Capture the cell that displays the provided text and extract its [x, y] central coordinate. 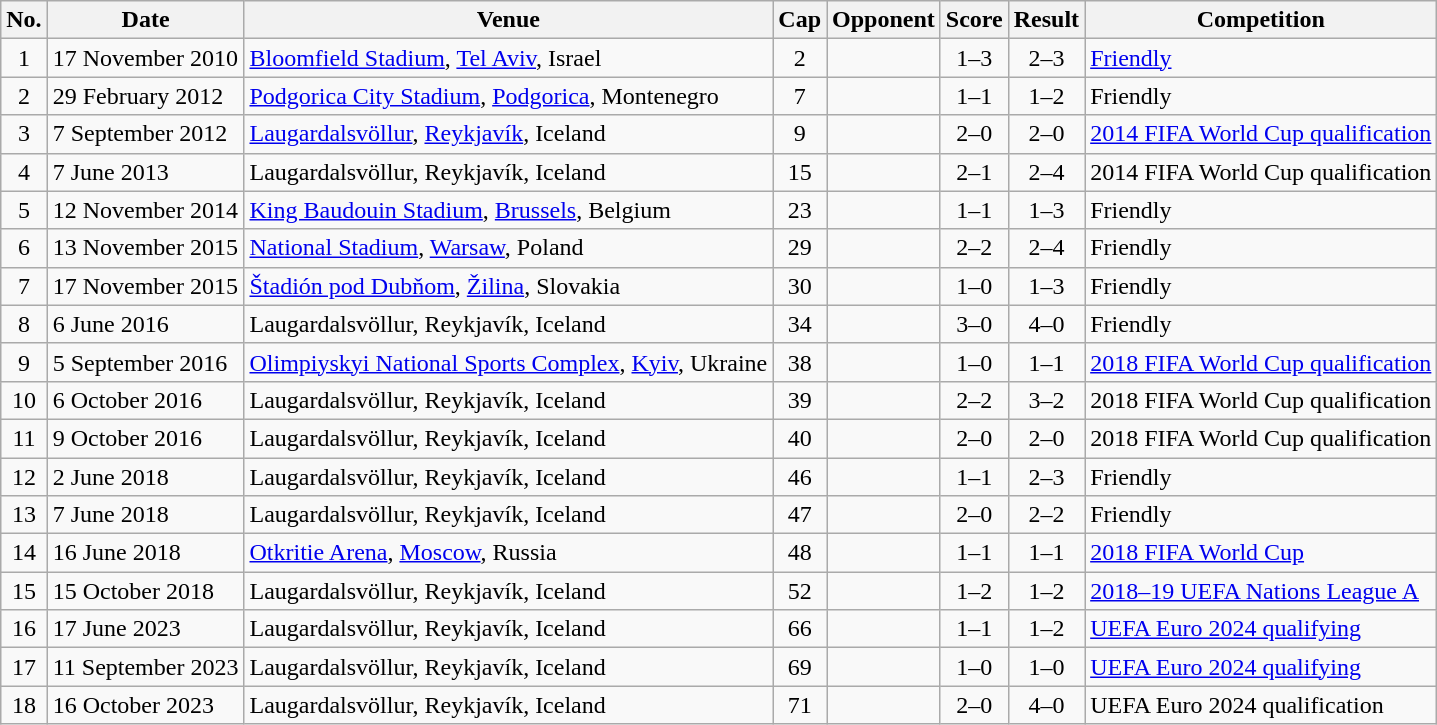
3 [24, 134]
UEFA Euro 2024 qualification [1261, 705]
2 June 2018 [146, 477]
30 [800, 286]
2018–19 UEFA Nations League A [1261, 591]
40 [800, 438]
6 October 2016 [146, 400]
Podgorica City Stadium, Podgorica, Montenegro [508, 96]
11 September 2023 [146, 667]
Competition [1261, 20]
Date [146, 20]
Opponent [884, 20]
5 September 2016 [146, 362]
29 [800, 248]
11 [24, 438]
10 [24, 400]
17 [24, 667]
46 [800, 477]
14 [24, 553]
King Baudouin Stadium, Brussels, Belgium [508, 210]
17 November 2015 [146, 286]
3–0 [974, 324]
Cap [800, 20]
1 [24, 58]
9 October 2016 [146, 438]
Olimpiyskyi National Sports Complex, Kyiv, Ukraine [508, 362]
National Stadium, Warsaw, Poland [508, 248]
2–1 [974, 172]
13 November 2015 [146, 248]
18 [24, 705]
12 [24, 477]
34 [800, 324]
16 [24, 629]
23 [800, 210]
6 June 2016 [146, 324]
52 [800, 591]
7 June 2013 [146, 172]
16 June 2018 [146, 553]
29 February 2012 [146, 96]
66 [800, 629]
13 [24, 515]
2018 FIFA World Cup [1261, 553]
16 October 2023 [146, 705]
71 [800, 705]
12 November 2014 [146, 210]
6 [24, 248]
Otkritie Arena, Moscow, Russia [508, 553]
7 June 2018 [146, 515]
69 [800, 667]
Štadión pod Dubňom, Žilina, Slovakia [508, 286]
38 [800, 362]
17 November 2010 [146, 58]
No. [24, 20]
39 [800, 400]
3–2 [1046, 400]
Venue [508, 20]
4 [24, 172]
5 [24, 210]
47 [800, 515]
17 June 2023 [146, 629]
Result [1046, 20]
7 September 2012 [146, 134]
15 October 2018 [146, 591]
Bloomfield Stadium, Tel Aviv, Israel [508, 58]
8 [24, 324]
48 [800, 553]
Score [974, 20]
